Extract the [X, Y] coordinate from the center of the cell holding the provided text.  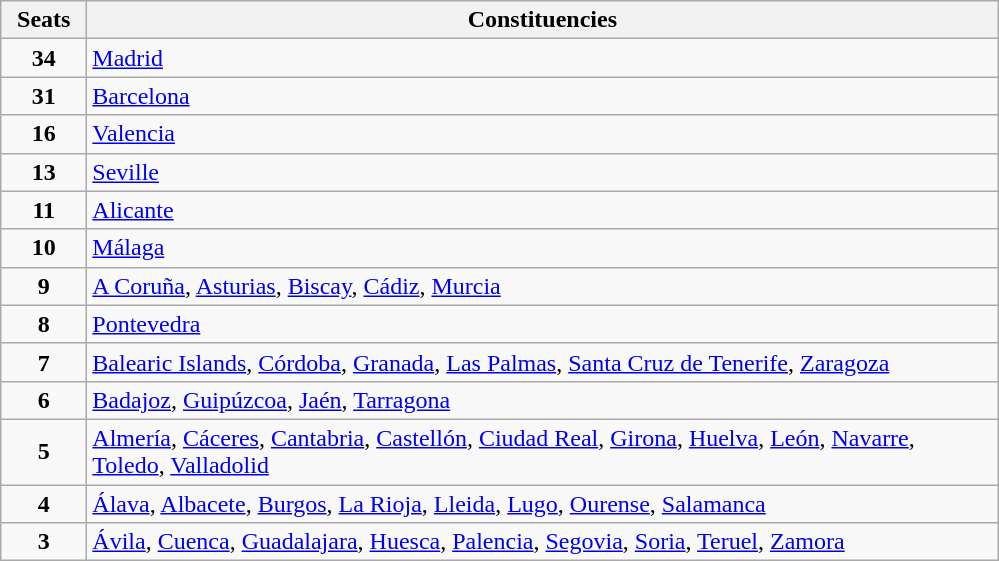
Málaga [542, 248]
10 [44, 248]
9 [44, 286]
Badajoz, Guipúzcoa, Jaén, Tarragona [542, 400]
6 [44, 400]
4 [44, 503]
16 [44, 134]
5 [44, 452]
Álava, Albacete, Burgos, La Rioja, Lleida, Lugo, Ourense, Salamanca [542, 503]
A Coruña, Asturias, Biscay, Cádiz, Murcia [542, 286]
13 [44, 172]
3 [44, 542]
Madrid [542, 58]
Alicante [542, 210]
7 [44, 362]
34 [44, 58]
Constituencies [542, 20]
11 [44, 210]
Pontevedra [542, 324]
Seville [542, 172]
8 [44, 324]
Ávila, Cuenca, Guadalajara, Huesca, Palencia, Segovia, Soria, Teruel, Zamora [542, 542]
Barcelona [542, 96]
Almería, Cáceres, Cantabria, Castellón, Ciudad Real, Girona, Huelva, León, Navarre, Toledo, Valladolid [542, 452]
Seats [44, 20]
Balearic Islands, Córdoba, Granada, Las Palmas, Santa Cruz de Tenerife, Zaragoza [542, 362]
31 [44, 96]
Valencia [542, 134]
